Return (x, y) of the center of cell containing provided text 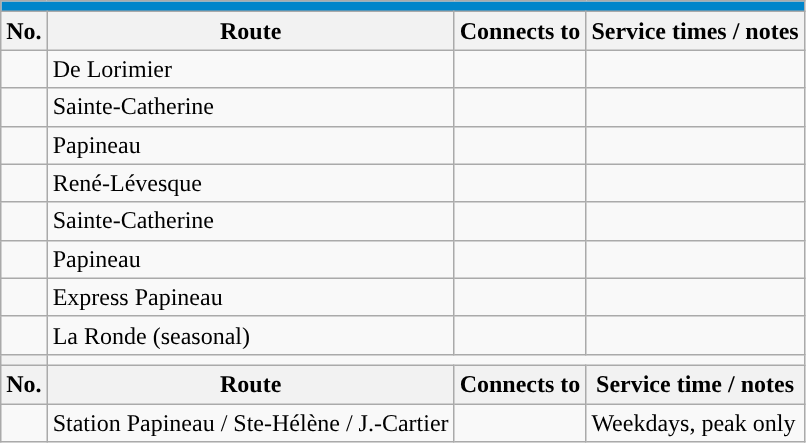
Station Papineau / Ste-Hélène / J.-Cartier (250, 423)
Service times / notes (695, 31)
Weekdays, peak only (695, 423)
La Ronde (seasonal) (250, 335)
René-Lévesque (250, 183)
Service time / notes (695, 384)
Express Papineau (250, 297)
De Lorimier (250, 69)
